Identify which cell holds the provided text, then report its [X, Y] central coordinate. 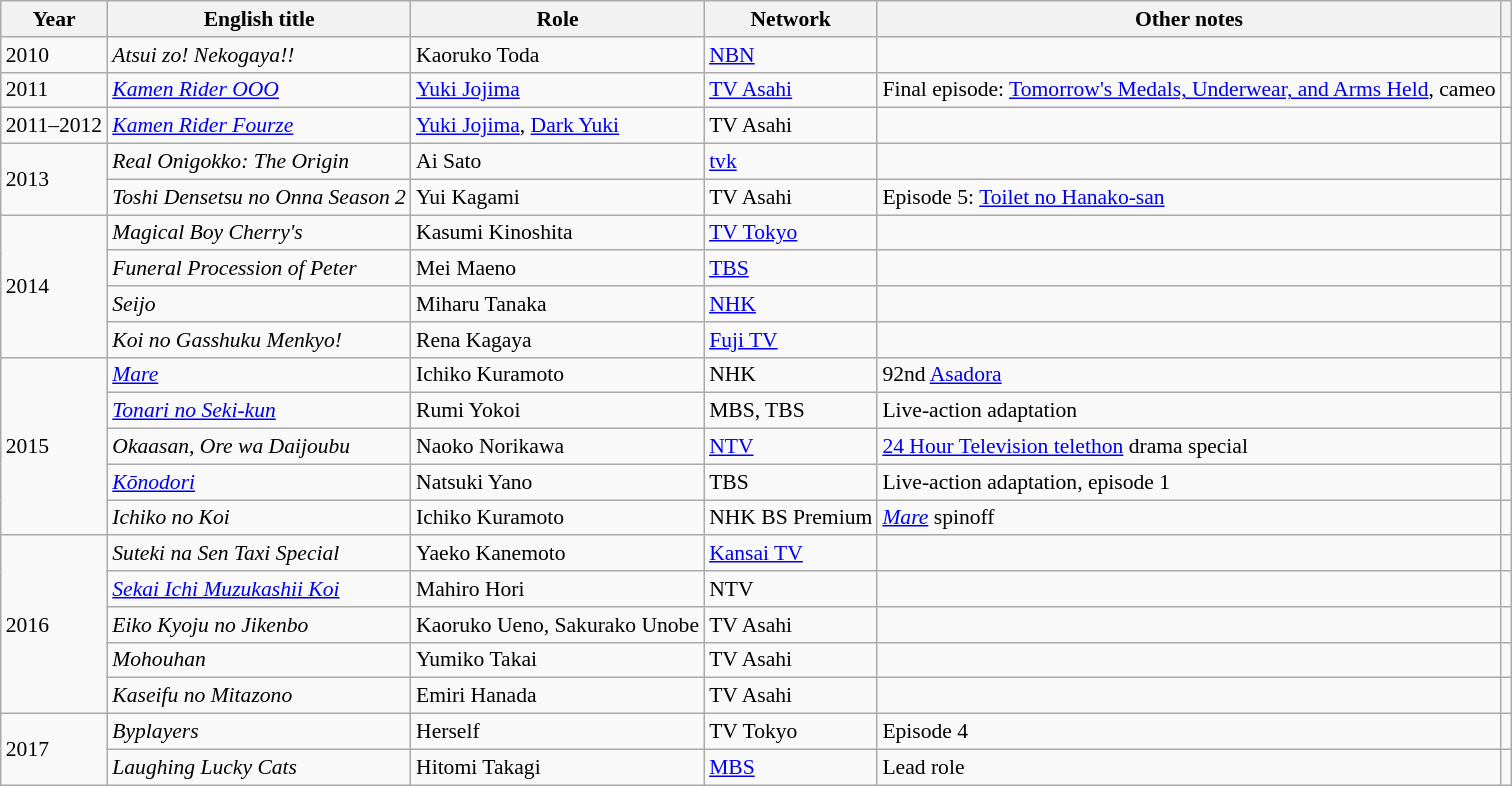
2016 [54, 625]
Mare [259, 375]
Episode 4 [1188, 732]
Year [54, 19]
Episode 5: Toilet no Hanako-san [1188, 197]
Kōnodori [259, 482]
2017 [54, 750]
Kasumi Kinoshita [558, 233]
Suteki na Sen Taxi Special [259, 554]
2015 [54, 446]
MBS, TBS [790, 411]
Kansai TV [790, 554]
MBS [790, 767]
Atsui zo! Nekogaya!! [259, 55]
2011 [54, 90]
Emiri Hanada [558, 696]
Ichiko no Koi [259, 518]
Yui Kagami [558, 197]
Live-action adaptation [1188, 411]
Kaoruko Toda [558, 55]
2013 [54, 180]
Natsuki Yano [558, 482]
English title [259, 19]
Naoko Norikawa [558, 447]
Mohouhan [259, 660]
Other notes [1188, 19]
Kaseifu no Mitazono [259, 696]
24 Hour Television telethon drama special [1188, 447]
Yaeko Kanemoto [558, 554]
Okaasan, Ore wa Daijoubu [259, 447]
Byplayers [259, 732]
Magical Boy Cherry's [259, 233]
Live-action adaptation, episode 1 [1188, 482]
Role [558, 19]
Mahiro Hori [558, 589]
Funeral Procession of Peter [259, 269]
Sekai Ichi Muzukashii Koi [259, 589]
2010 [54, 55]
Mare spinoff [1188, 518]
Eiko Kyoju no Jikenbo [259, 625]
2011–2012 [54, 126]
Seijo [259, 304]
92nd Asadora [1188, 375]
Ai Sato [558, 162]
Kaoruko Ueno, Sakurako Unobe [558, 625]
Yumiko Takai [558, 660]
Mei Maeno [558, 269]
NBN [790, 55]
Fuji TV [790, 340]
Laughing Lucky Cats [259, 767]
2014 [54, 286]
tvk [790, 162]
Miharu Tanaka [558, 304]
Yuki Jojima, Dark Yuki [558, 126]
Herself [558, 732]
Lead role [1188, 767]
Final episode: Tomorrow's Medals, Underwear, and Arms Held, cameo [1188, 90]
Network [790, 19]
Real Onigokko: The Origin [259, 162]
Hitomi Takagi [558, 767]
Kamen Rider Fourze [259, 126]
NHK BS Premium [790, 518]
Koi no Gasshuku Menkyo! [259, 340]
Yuki Jojima [558, 90]
Toshi Densetsu no Onna Season 2 [259, 197]
Tonari no Seki-kun [259, 411]
Rena Kagaya [558, 340]
Kamen Rider OOO [259, 90]
Rumi Yokoi [558, 411]
